Output the (X, Y) coordinate of the center of the cell containing the given text.  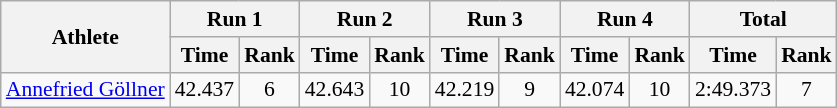
Run 4 (625, 19)
7 (806, 90)
2:49.373 (733, 90)
Run 3 (495, 19)
Annefried Göllner (86, 90)
Athlete (86, 36)
Total (764, 19)
42.074 (594, 90)
9 (530, 90)
Run 2 (365, 19)
6 (270, 90)
42.643 (334, 90)
42.437 (204, 90)
42.219 (464, 90)
Run 1 (235, 19)
